Provide the (X, Y) coordinate of the cell's center where the given text is located.  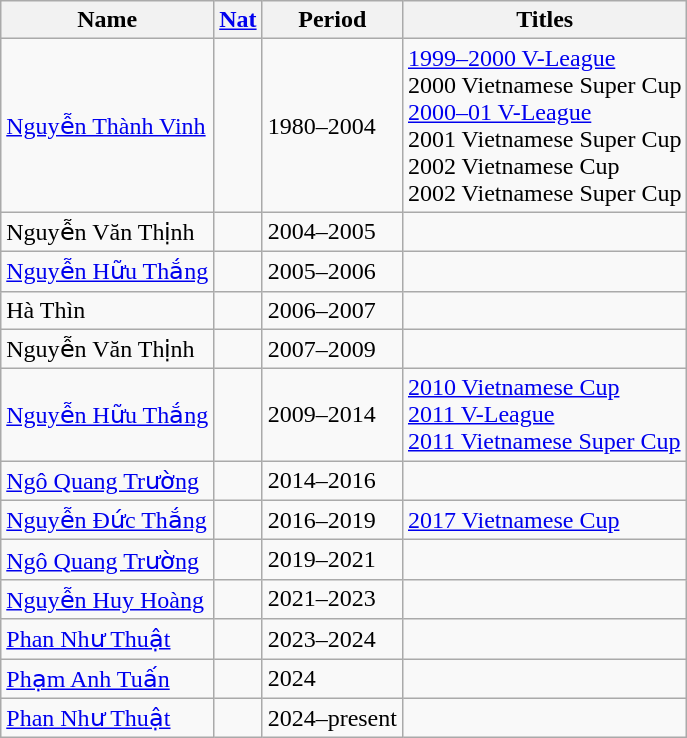
1999–2000 V-League2000 Vietnamese Super Cup2000–01 V-League2001 Vietnamese Super Cup2002 Vietnamese Cup2002 Vietnamese Super Cup (544, 126)
Name (108, 20)
2007–2009 (332, 349)
2023–2024 (332, 639)
2004–2005 (332, 232)
2024 (332, 678)
2014–2016 (332, 481)
Nguyễn Huy Hoàng (108, 599)
1980–2004 (332, 126)
Hà Thìn (108, 310)
2005–2006 (332, 271)
2024–present (332, 718)
2016–2019 (332, 520)
Titles (544, 20)
2010 Vietnamese Cup2011 V-League2011 Vietnamese Super Cup (544, 415)
Phạm Anh Tuấn (108, 678)
2009–2014 (332, 415)
Nguyễn Thành Vinh (108, 126)
2017 Vietnamese Cup (544, 520)
2021–2023 (332, 599)
2019–2021 (332, 560)
Nat (238, 20)
Period (332, 20)
2006–2007 (332, 310)
Nguyễn Đức Thắng (108, 520)
